From the cell containing the given text, extract its center point as [x, y] coordinate. 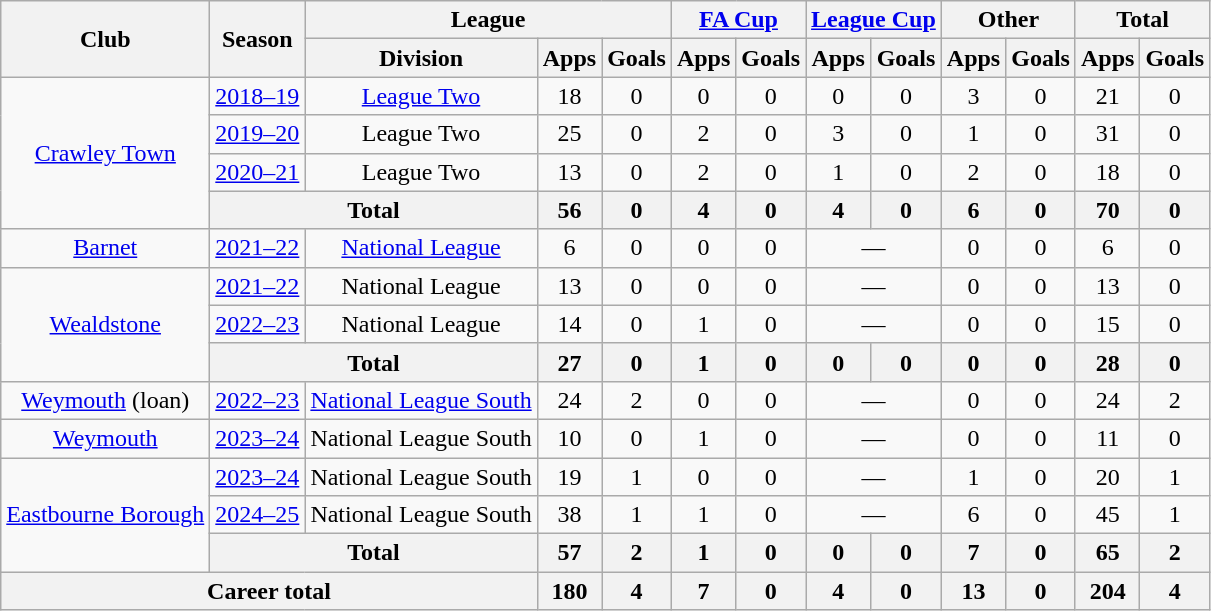
Other [1008, 20]
Career total [269, 591]
Club [106, 39]
180 [569, 591]
Season [258, 39]
Division [421, 58]
31 [1107, 134]
League [488, 20]
70 [1107, 210]
Wealdstone [106, 324]
21 [1107, 96]
45 [1107, 515]
14 [569, 324]
65 [1107, 553]
FA Cup [738, 20]
2019–20 [258, 134]
League Cup [874, 20]
57 [569, 553]
2020–21 [258, 172]
10 [569, 438]
Eastbourne Borough [106, 515]
25 [569, 134]
204 [1107, 591]
Crawley Town [106, 153]
2018–19 [258, 96]
Weymouth [106, 438]
2024–25 [258, 515]
Weymouth (loan) [106, 400]
27 [569, 362]
15 [1107, 324]
20 [1107, 477]
28 [1107, 362]
56 [569, 210]
19 [569, 477]
11 [1107, 438]
Barnet [106, 248]
38 [569, 515]
